Return the (X, Y) coordinate for the center point of the cell that contains the specified text.  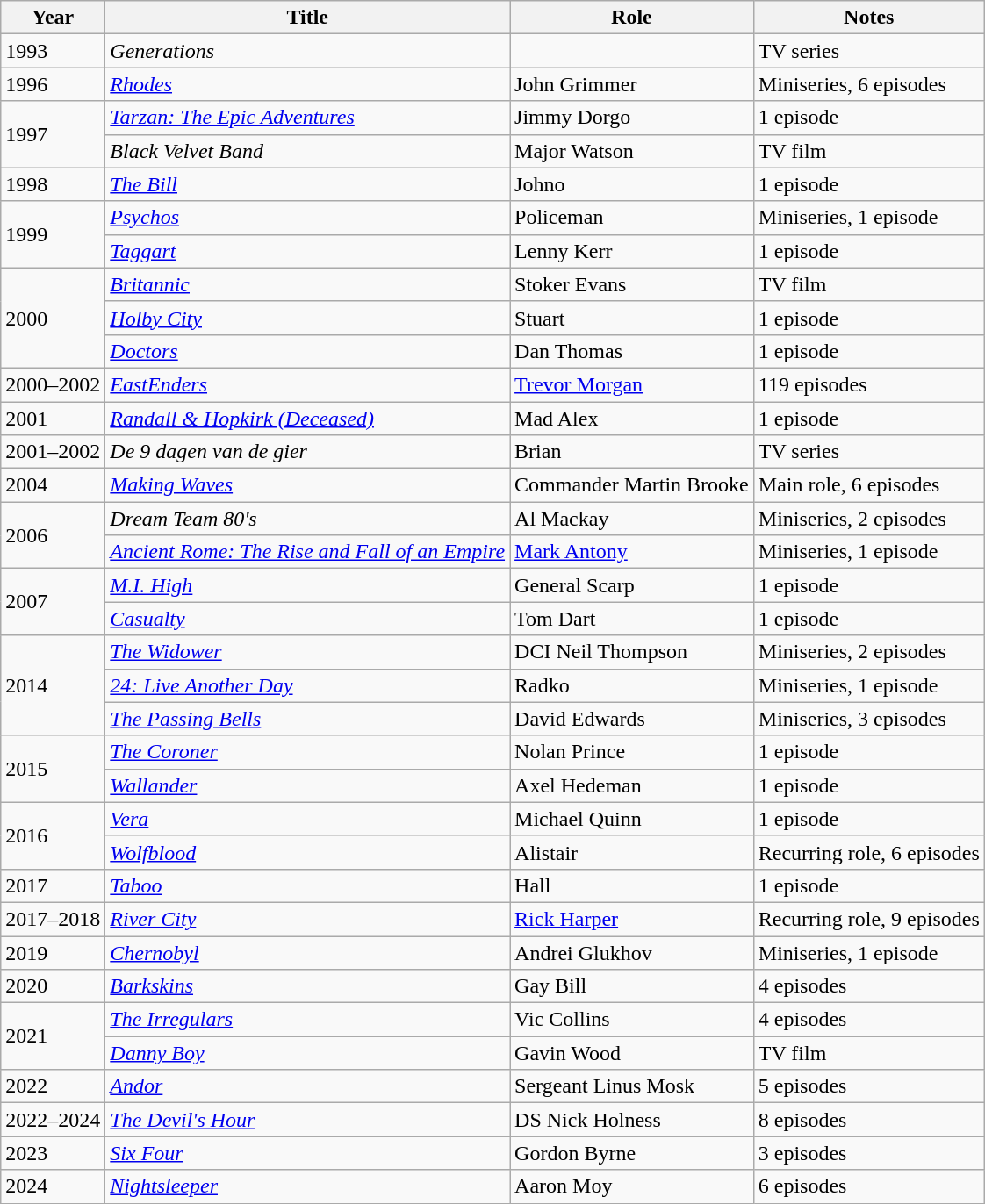
Gavin Wood (632, 1053)
Main role, 6 episodes (869, 485)
Britannic (307, 284)
1999 (53, 234)
Barkskins (307, 986)
Sergeant Linus Mosk (632, 1086)
Dream Team 80's (307, 519)
Vic Collins (632, 1020)
24: Live Another Day (307, 685)
Major Watson (632, 151)
Notes (869, 18)
The Widower (307, 652)
EastEnders (307, 384)
De 9 dagen van de gier (307, 452)
3 episodes (869, 1153)
Nolan Prince (632, 752)
1998 (53, 184)
Casualty (307, 619)
Year (53, 18)
2000–2002 (53, 384)
The Passing Bells (307, 719)
2020 (53, 986)
2022–2024 (53, 1120)
DS Nick Holness (632, 1120)
2001 (53, 419)
John Grimmer (632, 84)
Brian (632, 452)
Holby City (307, 318)
2006 (53, 535)
Policeman (632, 218)
DCI Neil Thompson (632, 652)
Michael Quinn (632, 819)
Mark Antony (632, 552)
Title (307, 18)
Danny Boy (307, 1053)
Andor (307, 1086)
2015 (53, 769)
2001–2002 (53, 452)
Making Waves (307, 485)
Taboo (307, 885)
2000 (53, 318)
2019 (53, 952)
Doctors (307, 351)
1993 (53, 51)
Radko (632, 685)
Aaron Moy (632, 1186)
6 episodes (869, 1186)
1997 (53, 134)
Chernobyl (307, 952)
119 episodes (869, 384)
2023 (53, 1153)
Wolfblood (307, 852)
M.I. High (307, 585)
The Devil's Hour (307, 1120)
2021 (53, 1036)
The Coroner (307, 752)
Vera (307, 819)
River City (307, 919)
The Bill (307, 184)
Miniseries, 3 episodes (869, 719)
Andrei Glukhov (632, 952)
5 episodes (869, 1086)
Al Mackay (632, 519)
Miniseries, 6 episodes (869, 84)
2014 (53, 685)
Hall (632, 885)
Mad Alex (632, 419)
Six Four (307, 1153)
General Scarp (632, 585)
2017–2018 (53, 919)
2024 (53, 1186)
Wallander (307, 785)
Commander Martin Brooke (632, 485)
Gay Bill (632, 986)
Recurring role, 6 episodes (869, 852)
Nightsleeper (307, 1186)
Recurring role, 9 episodes (869, 919)
2004 (53, 485)
Trevor Morgan (632, 384)
Generations (307, 51)
Ancient Rome: The Rise and Fall of an Empire (307, 552)
Johno (632, 184)
2016 (53, 835)
8 episodes (869, 1120)
Tom Dart (632, 619)
Taggart (307, 251)
Randall & Hopkirk (Deceased) (307, 419)
Jimmy Dorgo (632, 118)
David Edwards (632, 719)
Stuart (632, 318)
Role (632, 18)
Rick Harper (632, 919)
Dan Thomas (632, 351)
Alistair (632, 852)
The Irregulars (307, 1020)
Lenny Kerr (632, 251)
2017 (53, 885)
2022 (53, 1086)
Stoker Evans (632, 284)
Gordon Byrne (632, 1153)
Tarzan: The Epic Adventures (307, 118)
Axel Hedeman (632, 785)
Black Velvet Band (307, 151)
Rhodes (307, 84)
2007 (53, 602)
1996 (53, 84)
Psychos (307, 218)
